Return [x, y] of the center of cell containing provided text 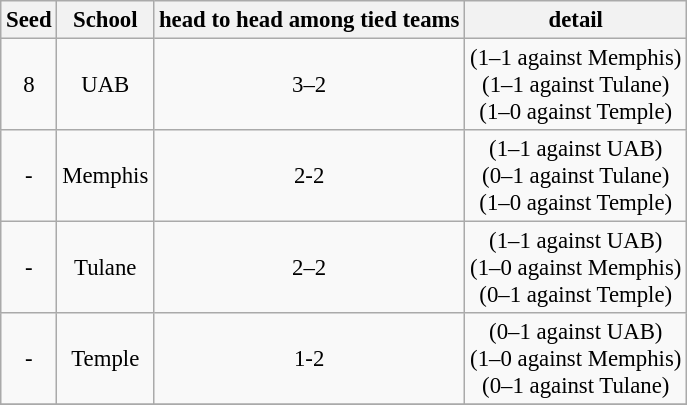
1-2 [310, 359]
Memphis [106, 176]
UAB [106, 85]
2–2 [310, 268]
8 [29, 85]
School [106, 20]
Tulane [106, 268]
Temple [106, 359]
(1–1 against UAB)(0–1 against Tulane)(1–0 against Temple) [576, 176]
Seed [29, 20]
(0–1 against UAB)(1–0 against Memphis)(0–1 against Tulane) [576, 359]
head to head among tied teams [310, 20]
3–2 [310, 85]
2-2 [310, 176]
(1–1 against UAB)(1–0 against Memphis)(0–1 against Temple) [576, 268]
detail [576, 20]
(1–1 against Memphis)(1–1 against Tulane)(1–0 against Temple) [576, 85]
